From the cell containing the given text, extract its center point as [x, y] coordinate. 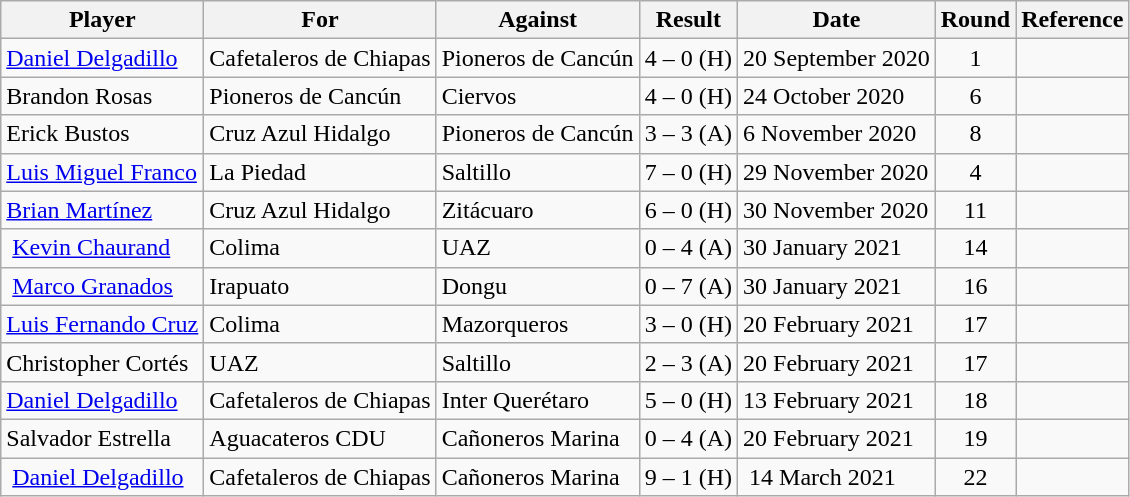
Ciervos [538, 96]
20 September 2020 [837, 58]
Round [975, 20]
Christopher Cortés [102, 362]
Date [837, 20]
3 – 3 (A) [688, 134]
22 [975, 477]
Irapuato [320, 286]
Kevin Chaurand [102, 248]
Mazorqueros [538, 324]
30 November 2020 [837, 210]
16 [975, 286]
Inter Querétaro [538, 400]
Brian Martínez [102, 210]
3 – 0 (H) [688, 324]
4 [975, 172]
Result [688, 20]
La Piedad [320, 172]
11 [975, 210]
19 [975, 438]
Salvador Estrella [102, 438]
For [320, 20]
6 November 2020 [837, 134]
2 – 3 (A) [688, 362]
14 [975, 248]
9 – 1 (H) [688, 477]
18 [975, 400]
7 – 0 (H) [688, 172]
Player [102, 20]
Luis Fernando Cruz [102, 324]
Zitácuaro [538, 210]
14 March 2021 [837, 477]
Luis Miguel Franco [102, 172]
Brandon Rosas [102, 96]
Marco Granados [102, 286]
29 November 2020 [837, 172]
8 [975, 134]
6 – 0 (H) [688, 210]
Aguacateros CDU [320, 438]
Against [538, 20]
Dongu [538, 286]
Erick Bustos [102, 134]
Reference [1072, 20]
1 [975, 58]
0 – 7 (A) [688, 286]
6 [975, 96]
24 October 2020 [837, 96]
13 February 2021 [837, 400]
5 – 0 (H) [688, 400]
